Scan for the cell matching the given text and deliver its (x, y) coordinate at center. 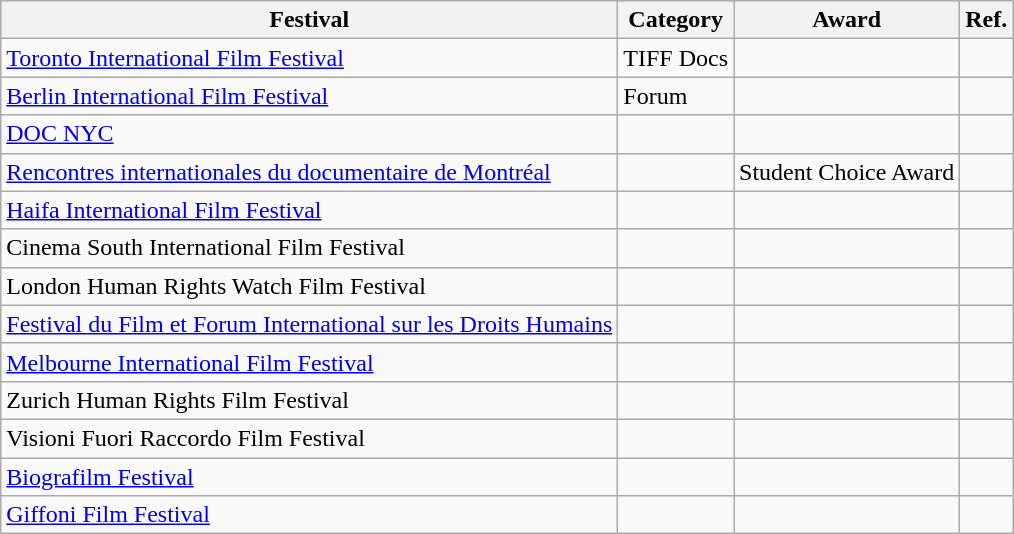
Giffoni Film Festival (310, 515)
Berlin International Film Festival (310, 96)
DOC NYC (310, 134)
Toronto International Film Festival (310, 58)
Forum (676, 96)
Award (847, 20)
London Human Rights Watch Film Festival (310, 286)
Category (676, 20)
Cinema South International Film Festival (310, 248)
TIFF Docs (676, 58)
Ref. (986, 20)
Visioni Fuori Raccordo Film Festival (310, 438)
Haifa International Film Festival (310, 210)
Rencontres internationales du documentaire de Montréal (310, 172)
Zurich Human Rights Film Festival (310, 400)
Festival (310, 20)
Biografilm Festival (310, 477)
Student Choice Award (847, 172)
Melbourne International Film Festival (310, 362)
Festival du Film et Forum International sur les Droits Humains (310, 324)
